Pinpoint the cell where the given text exists, returning its [x, y] midpoint coordinate. 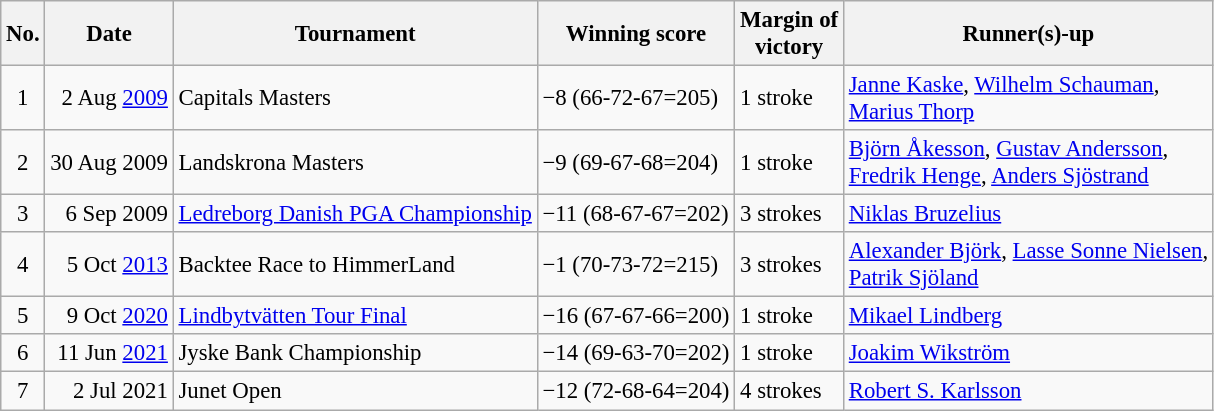
No. [23, 34]
Björn Åkesson, Gustav Andersson, Fredrik Henge, Anders Sjöstrand [1028, 162]
Winning score [636, 34]
−1 (70-73-72=215) [636, 264]
9 Oct 2020 [109, 316]
Junet Open [355, 391]
Jyske Bank Championship [355, 353]
3 [23, 214]
Robert S. Karlsson [1028, 391]
5 [23, 316]
Date [109, 34]
−14 (69-63-70=202) [636, 353]
2 Aug 2009 [109, 98]
2 Jul 2021 [109, 391]
Tournament [355, 34]
Runner(s)-up [1028, 34]
Lindbytvätten Tour Final [355, 316]
Alexander Björk, Lasse Sonne Nielsen, Patrik Sjöland [1028, 264]
Capitals Masters [355, 98]
4 strokes [790, 391]
Janne Kaske, Wilhelm Schauman, Marius Thorp [1028, 98]
6 [23, 353]
4 [23, 264]
Backtee Race to HimmerLand [355, 264]
5 Oct 2013 [109, 264]
11 Jun 2021 [109, 353]
1 [23, 98]
−12 (72-68-64=204) [636, 391]
2 [23, 162]
Landskrona Masters [355, 162]
−16 (67-67-66=200) [636, 316]
Mikael Lindberg [1028, 316]
Ledreborg Danish PGA Championship [355, 214]
−11 (68-67-67=202) [636, 214]
Joakim Wikström [1028, 353]
7 [23, 391]
−9 (69-67-68=204) [636, 162]
Margin ofvictory [790, 34]
6 Sep 2009 [109, 214]
−8 (66-72-67=205) [636, 98]
Niklas Bruzelius [1028, 214]
30 Aug 2009 [109, 162]
